Identify which cell holds the provided text, then report its [x, y] central coordinate. 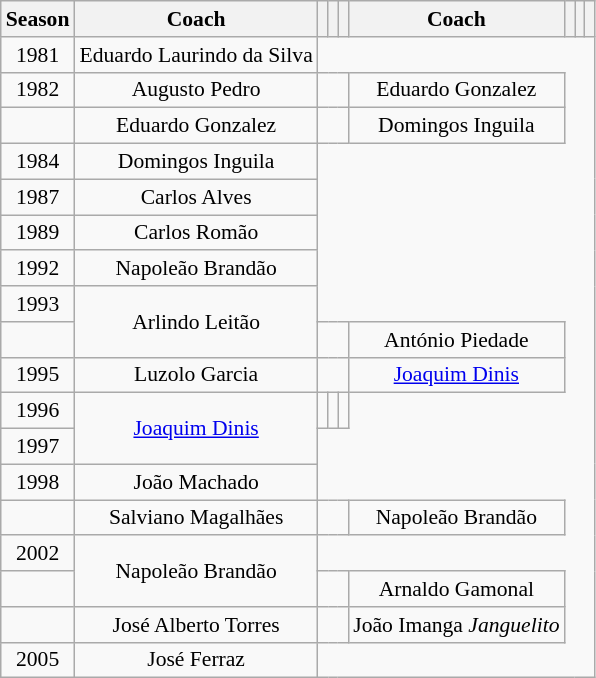
1989 [38, 233]
2005 [38, 660]
2002 [38, 554]
1998 [38, 482]
1995 [38, 375]
Carlos Alves [196, 197]
António Piedade [456, 340]
Eduardo Laurindo da Silva [196, 55]
José Alberto Torres [196, 625]
Augusto Pedro [196, 90]
José Ferraz [196, 660]
Season [38, 19]
Arnaldo Gamonal [456, 589]
Arlindo Leitão [196, 322]
1997 [38, 447]
1982 [38, 90]
1993 [38, 304]
João Imanga Janguelito [456, 625]
1992 [38, 269]
Salviano Magalhães [196, 518]
Luzolo Garcia [196, 375]
1984 [38, 162]
1996 [38, 411]
1981 [38, 55]
Carlos Romão [196, 233]
1987 [38, 197]
João Machado [196, 482]
